Determine the (X, Y) coordinate at the center of the cell enclosing the given text.  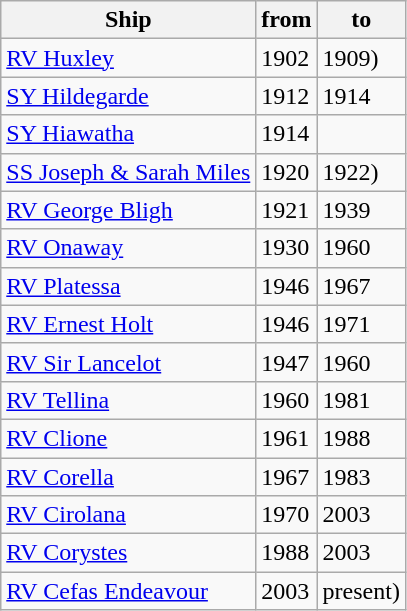
1983 (361, 477)
Ship (128, 20)
1961 (286, 438)
to (361, 20)
RV Clione (128, 438)
RV George Bligh (128, 210)
1970 (286, 515)
from (286, 20)
RV Onaway (128, 248)
1902 (286, 58)
RV Sir Lancelot (128, 362)
1922) (361, 172)
RV Corystes (128, 553)
1912 (286, 96)
RV Ernest Holt (128, 324)
RV Cefas Endeavour (128, 591)
RV Corella (128, 477)
1909) (361, 58)
SY Hiawatha (128, 134)
1930 (286, 248)
RV Tellina (128, 400)
SY Hildegarde (128, 96)
RV Huxley (128, 58)
1947 (286, 362)
1971 (361, 324)
1921 (286, 210)
RV Platessa (128, 286)
1939 (361, 210)
present) (361, 591)
SS Joseph & Sarah Miles (128, 172)
1981 (361, 400)
RV Cirolana (128, 515)
1920 (286, 172)
